Output the [X, Y] coordinate of the center of the cell containing the given text.  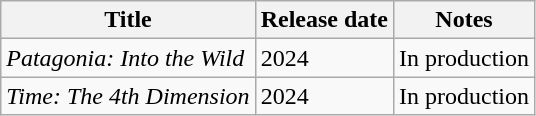
Release date [324, 20]
Time: The 4th Dimension [128, 96]
Patagonia: Into the Wild [128, 58]
Title [128, 20]
Notes [464, 20]
